For the text-containing cell, return its midpoint in [x, y] coordinate format. 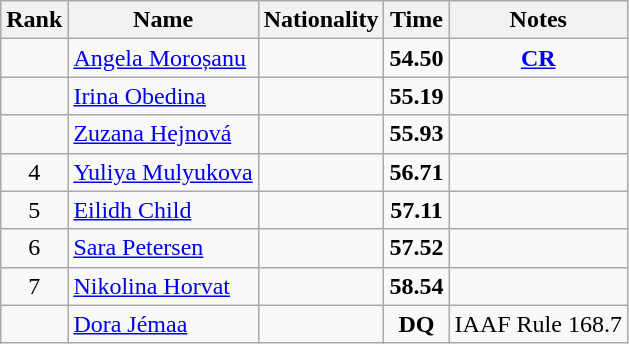
Sara Petersen [163, 248]
Zuzana Hejnová [163, 134]
Notes [538, 20]
Name [163, 20]
56.71 [416, 172]
55.93 [416, 134]
Dora Jémaa [163, 324]
Irina Obedina [163, 96]
55.19 [416, 96]
57.11 [416, 210]
Rank [34, 20]
5 [34, 210]
Nationality [321, 20]
54.50 [416, 58]
Nikolina Horvat [163, 286]
Time [416, 20]
6 [34, 248]
CR [538, 58]
Eilidh Child [163, 210]
57.52 [416, 248]
IAAF Rule 168.7 [538, 324]
Yuliya Mulyukova [163, 172]
58.54 [416, 286]
4 [34, 172]
7 [34, 286]
DQ [416, 324]
Angela Moroșanu [163, 58]
